Return the [X, Y] coordinate for the center point of the cell that contains the specified text.  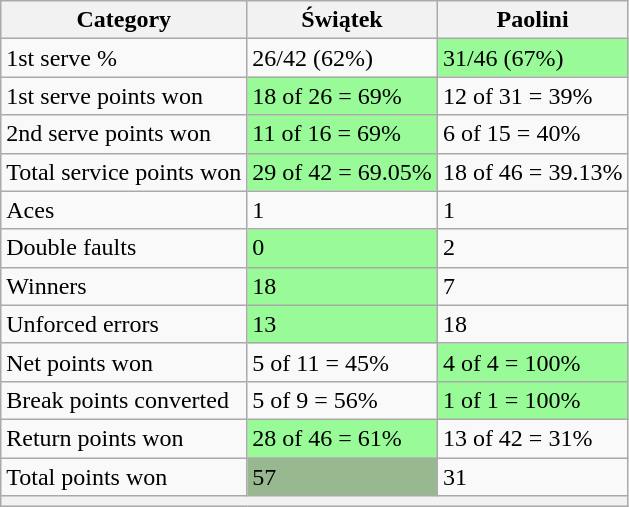
6 of 15 = 40% [532, 134]
57 [342, 477]
4 of 4 = 100% [532, 362]
11 of 16 = 69% [342, 134]
13 [342, 324]
1st serve points won [124, 96]
31/46 (67%) [532, 58]
Aces [124, 210]
Winners [124, 286]
29 of 42 = 69.05% [342, 172]
Return points won [124, 438]
Category [124, 20]
18 of 46 = 39.13% [532, 172]
28 of 46 = 61% [342, 438]
2nd serve points won [124, 134]
Break points converted [124, 400]
Total points won [124, 477]
2 [532, 248]
Unforced errors [124, 324]
Double faults [124, 248]
Świątek [342, 20]
13 of 42 = 31% [532, 438]
18 of 26 = 69% [342, 96]
31 [532, 477]
7 [532, 286]
Total service points won [124, 172]
5 of 9 = 56% [342, 400]
Paolini [532, 20]
0 [342, 248]
Net points won [124, 362]
5 of 11 = 45% [342, 362]
12 of 31 = 39% [532, 96]
1 of 1 = 100% [532, 400]
26/42 (62%) [342, 58]
1st serve % [124, 58]
